Capture the cell that displays the provided text and extract its [X, Y] central coordinate. 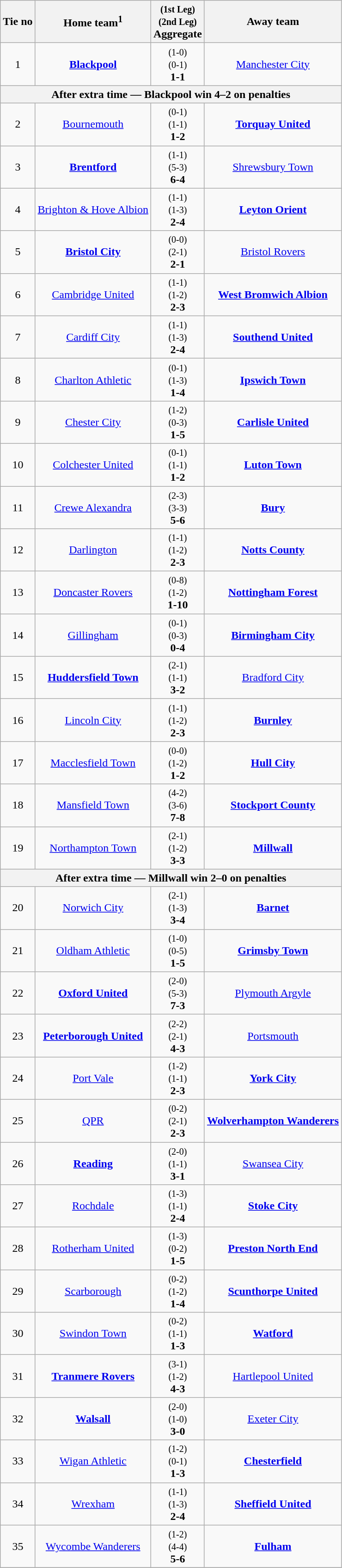
33 [18, 1461]
Macclesfield Town [93, 763]
Doncaster Rovers [93, 593]
30 [18, 1334]
Plymouth Argyle [273, 993]
Oldham Athletic [93, 950]
Blackpool [93, 64]
(4-2) (3-6) 7-8 [177, 805]
Bradford City [273, 678]
31 [18, 1376]
Leyton Orient [273, 209]
(1-0) (0-5) 1-5 [177, 950]
York City [273, 1078]
(1-0) (0-1) 1-1 [177, 64]
Scunthorpe United [273, 1291]
22 [18, 993]
Bournemouth [93, 124]
(2-2) (2-1) 4-3 [177, 1035]
(0-8) (1-2) 1-10 [177, 593]
Northampton Town [93, 848]
24 [18, 1078]
Bury [273, 508]
Portsmouth [273, 1035]
2 [18, 124]
Carlisle United [273, 422]
Exeter City [273, 1419]
Port Vale [93, 1078]
Chesterfield [273, 1461]
Watford [273, 1334]
Mansfield Town [93, 805]
QPR [93, 1121]
23 [18, 1035]
Bristol City [93, 252]
After extra time — Blackpool win 4–2 on penalties [171, 94]
Ipswich Town [273, 380]
Colchester United [93, 465]
3 [18, 167]
(0-2) (1-1) 1-3 [177, 1334]
(2-1) (1-2) 3-3 [177, 848]
32 [18, 1419]
(1-2) (4-4) 5-6 [177, 1546]
Burnley [273, 720]
(2-1) (1-1) 3-2 [177, 678]
7 [18, 337]
Millwall [273, 848]
Tie no [18, 22]
29 [18, 1291]
(1st Leg) (2nd Leg) Aggregate [177, 22]
Stockport County [273, 805]
Notts County [273, 550]
Shrewsbury Town [273, 167]
35 [18, 1546]
Swindon Town [93, 1334]
Cardiff City [93, 337]
(0-0) (1-2) 1-2 [177, 763]
5 [18, 252]
(2-0) (1-1) 3-1 [177, 1163]
Wrexham [93, 1504]
Reading [93, 1163]
(1-2) (0-3) 1-5 [177, 422]
Torquay United [273, 124]
(1-2) (1-1) 2-3 [177, 1078]
Gillingham [93, 635]
4 [18, 209]
(1-2) (0-1) 1-3 [177, 1461]
Manchester City [273, 64]
Nottingham Forest [273, 593]
(0-1) (0-3) 0-4 [177, 635]
Grimsby Town [273, 950]
26 [18, 1163]
Scarborough [93, 1291]
Tranmere Rovers [93, 1376]
Brighton & Hove Albion [93, 209]
Huddersfield Town [93, 678]
Chester City [93, 422]
20 [18, 908]
Away team [273, 22]
(0-0) (2-1) 2-1 [177, 252]
Crewe Alexandra [93, 508]
(1-3) (0-2) 1-5 [177, 1249]
Lincoln City [93, 720]
13 [18, 593]
10 [18, 465]
(2-0) (1-0) 3-0 [177, 1419]
6 [18, 294]
16 [18, 720]
19 [18, 848]
25 [18, 1121]
9 [18, 422]
1 [18, 64]
Barnet [273, 908]
(0-2) (2-1) 2-3 [177, 1121]
Wycombe Wanderers [93, 1546]
(1-3) (1-1) 2-4 [177, 1206]
14 [18, 635]
West Bromwich Albion [273, 294]
(0-1) (1-3) 1-4 [177, 380]
Walsall [93, 1419]
Bristol Rovers [273, 252]
Charlton Athletic [93, 380]
Wolverhampton Wanderers [273, 1121]
Peterborough United [93, 1035]
Brentford [93, 167]
Home team1 [93, 22]
(1-1) (5-3) 6-4 [177, 167]
Norwich City [93, 908]
Stoke City [273, 1206]
Darlington [93, 550]
After extra time — Millwall win 2–0 on penalties [171, 878]
34 [18, 1504]
Luton Town [273, 465]
27 [18, 1206]
11 [18, 508]
Cambridge United [93, 294]
21 [18, 950]
Preston North End [273, 1249]
Rotherham United [93, 1249]
15 [18, 678]
(3-1) (1-2) 4-3 [177, 1376]
Rochdale [93, 1206]
Hartlepool United [273, 1376]
Oxford United [93, 993]
(2-3) (3-3) 5-6 [177, 508]
Fulham [273, 1546]
17 [18, 763]
8 [18, 380]
Birmingham City [273, 635]
(2-1) (1-3) 3-4 [177, 908]
Wigan Athletic [93, 1461]
12 [18, 550]
Hull City [273, 763]
Sheffield United [273, 1504]
18 [18, 805]
Swansea City [273, 1163]
Southend United [273, 337]
(0-2) (1-2) 1-4 [177, 1291]
(2-0) (5-3) 7-3 [177, 993]
28 [18, 1249]
